From the cell containing the given text, extract its center point as [x, y] coordinate. 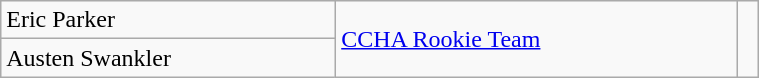
Eric Parker [168, 20]
Austen Swankler [168, 58]
CCHA Rookie Team [536, 39]
